From the cell containing the given text, extract its center point as (x, y) coordinate. 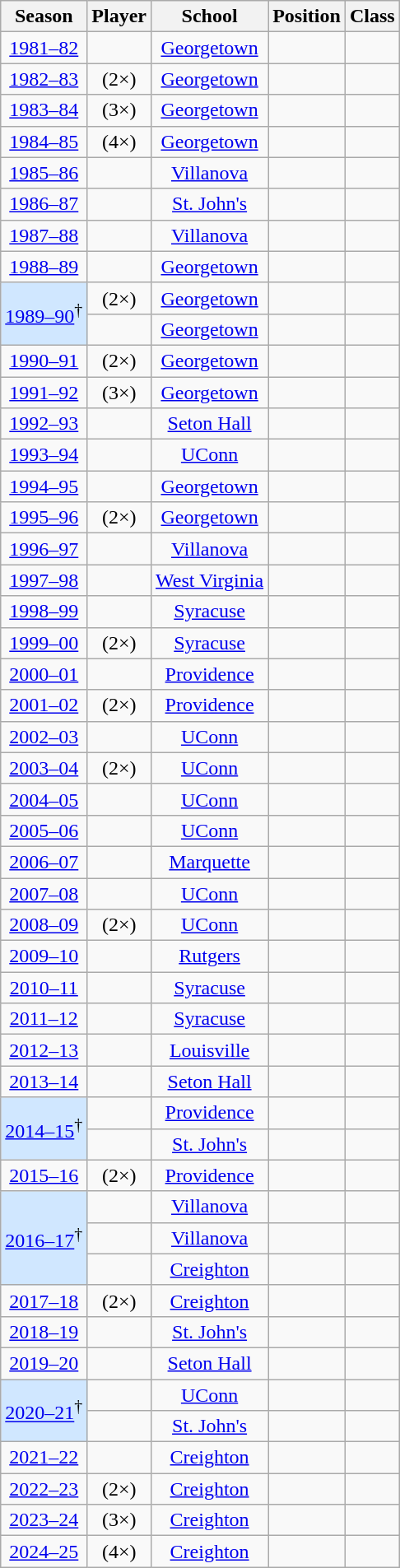
1983–84 (44, 110)
1981–82 (44, 48)
2015–16 (44, 1175)
2023–24 (44, 1520)
Position (307, 16)
Season (44, 16)
2006–07 (44, 862)
2013–14 (44, 1082)
1993–94 (44, 455)
2008–09 (44, 925)
2017–18 (44, 1300)
Class (372, 16)
1989–90† (44, 314)
1985–86 (44, 173)
West Virginia (210, 580)
2009–10 (44, 956)
1992–93 (44, 424)
School (210, 16)
2011–12 (44, 1019)
2020–21† (44, 1411)
2007–08 (44, 893)
2024–25 (44, 1552)
Rutgers (210, 956)
2012–13 (44, 1050)
1995–96 (44, 518)
2016–17† (44, 1238)
Louisville (210, 1050)
1999–00 (44, 643)
1998–99 (44, 612)
2004–05 (44, 799)
1996–97 (44, 549)
2018–19 (44, 1332)
1991–92 (44, 393)
2001–02 (44, 705)
1990–91 (44, 361)
1984–85 (44, 142)
1986–87 (44, 204)
1994–95 (44, 486)
1982–83 (44, 79)
1988–89 (44, 267)
1997–98 (44, 580)
2005–06 (44, 831)
2000–01 (44, 674)
2003–04 (44, 768)
1987–88 (44, 235)
2002–03 (44, 737)
Player (119, 16)
Marquette (210, 862)
2010–11 (44, 988)
2022–23 (44, 1489)
2014–15† (44, 1128)
2021–22 (44, 1458)
2019–20 (44, 1363)
